Identify which cell holds the provided text, then report its [X, Y] central coordinate. 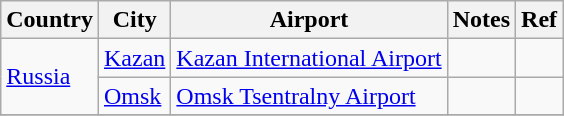
Country [50, 20]
Kazan International Airport [309, 58]
Russia [50, 77]
Notes [481, 20]
City [134, 20]
Omsk [134, 96]
Omsk Tsentralny Airport [309, 96]
Kazan [134, 58]
Airport [309, 20]
Ref [540, 20]
